Scan for the cell matching the given text and deliver its (x, y) coordinate at center. 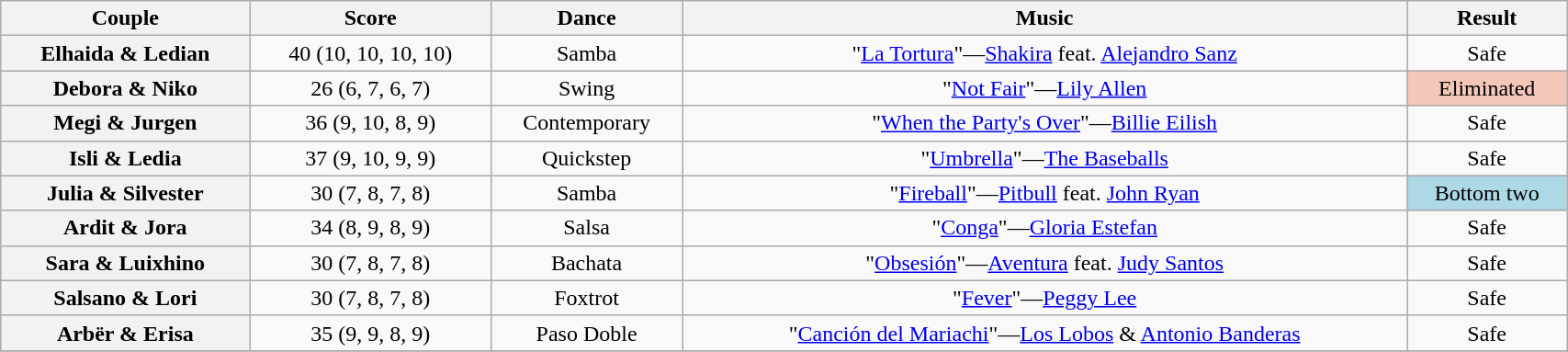
Eliminated (1487, 88)
Ardit & Jora (125, 228)
26 (6, 7, 6, 7) (371, 88)
Elhaida & Ledian (125, 53)
35 (9, 9, 8, 9) (371, 333)
Result (1487, 18)
Dance (587, 18)
"Obsesión"—Aventura feat. Judy Santos (1045, 263)
Salsa (587, 228)
Foxtrot (587, 298)
Paso Doble (587, 333)
Couple (125, 18)
"Fever"—Peggy Lee (1045, 298)
Arbër & Erisa (125, 333)
Bottom two (1487, 193)
Debora & Niko (125, 88)
40 (10, 10, 10, 10) (371, 53)
"Conga"—Gloria Estefan (1045, 228)
Quickstep (587, 158)
34 (8, 9, 8, 9) (371, 228)
Megi & Jurgen (125, 123)
Isli & Ledia (125, 158)
"Fireball"—Pitbull feat. John Ryan (1045, 193)
36 (9, 10, 8, 9) (371, 123)
Sara & Luixhino (125, 263)
Salsano & Lori (125, 298)
37 (9, 10, 9, 9) (371, 158)
"When the Party's Over"—Billie Eilish (1045, 123)
Julia & Silvester (125, 193)
"Canción del Mariachi"—Los Lobos & Antonio Banderas (1045, 333)
Score (371, 18)
"Umbrella"—The Baseballs (1045, 158)
Bachata (587, 263)
"La Tortura"—Shakira feat. Alejandro Sanz (1045, 53)
Swing (587, 88)
Contemporary (587, 123)
"Not Fair"—Lily Allen (1045, 88)
Music (1045, 18)
